Detect which cell encompasses the target text, then output its (X, Y) center coordinate. 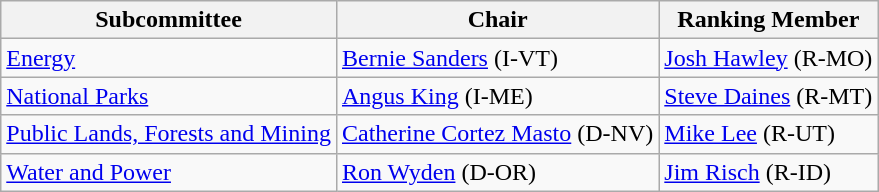
Josh Hawley (R-MO) (768, 58)
Ranking Member (768, 20)
Chair (497, 20)
Catherine Cortez Masto (D-NV) (497, 134)
National Parks (169, 96)
Public Lands, Forests and Mining (169, 134)
Ron Wyden (D-OR) (497, 172)
Angus King (I-ME) (497, 96)
Jim Risch (R-ID) (768, 172)
Bernie Sanders (I-VT) (497, 58)
Water and Power (169, 172)
Subcommittee (169, 20)
Energy (169, 58)
Mike Lee (R-UT) (768, 134)
Steve Daines (R-MT) (768, 96)
